Search for the cell housing the specified text and yield its [X, Y] center coordinate. 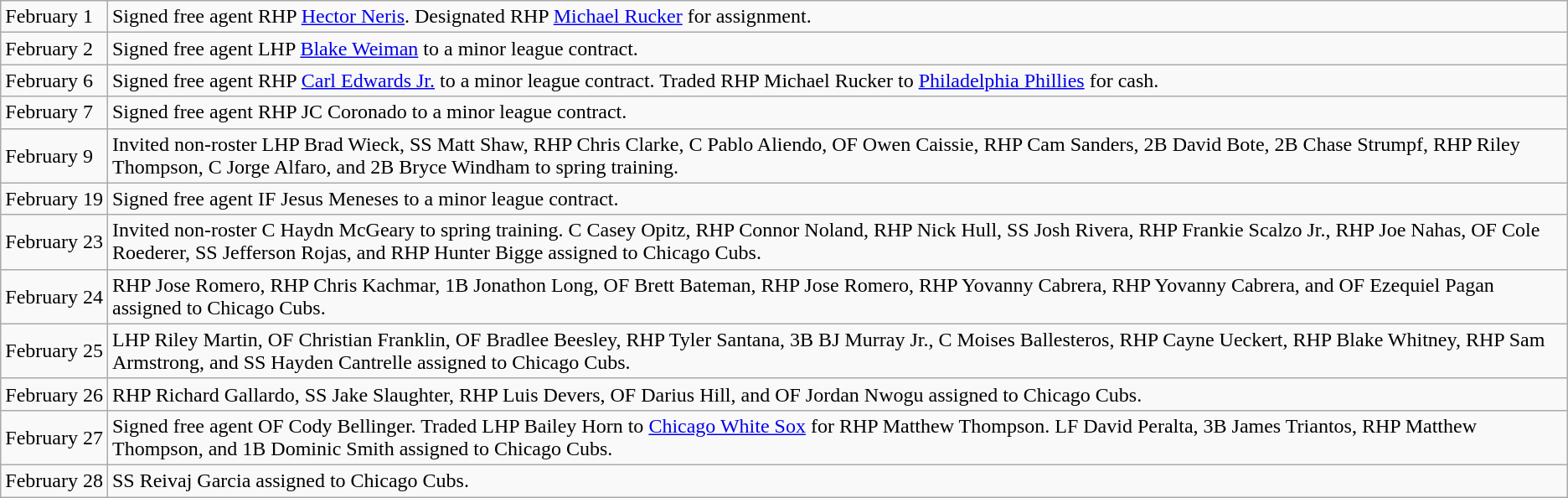
February 6 [54, 80]
February 26 [54, 394]
February 9 [54, 156]
SS Reivaj Garcia assigned to Chicago Cubs. [838, 480]
RHP Richard Gallardo, SS Jake Slaughter, RHP Luis Devers, OF Darius Hill, and OF Jordan Nwogu assigned to Chicago Cubs. [838, 394]
February 25 [54, 350]
February 27 [54, 438]
February 2 [54, 49]
Signed free agent RHP Carl Edwards Jr. to a minor league contract. Traded RHP Michael Rucker to Philadelphia Phillies for cash. [838, 80]
February 7 [54, 112]
Signed free agent LHP Blake Weiman to a minor league contract. [838, 49]
February 24 [54, 297]
February 1 [54, 17]
February 19 [54, 199]
February 28 [54, 480]
February 23 [54, 241]
Signed free agent RHP Hector Neris. Designated RHP Michael Rucker for assignment. [838, 17]
Signed free agent RHP JC Coronado to a minor league contract. [838, 112]
Signed free agent IF Jesus Meneses to a minor league contract. [838, 199]
